Return [X, Y] of the center of cell containing provided text 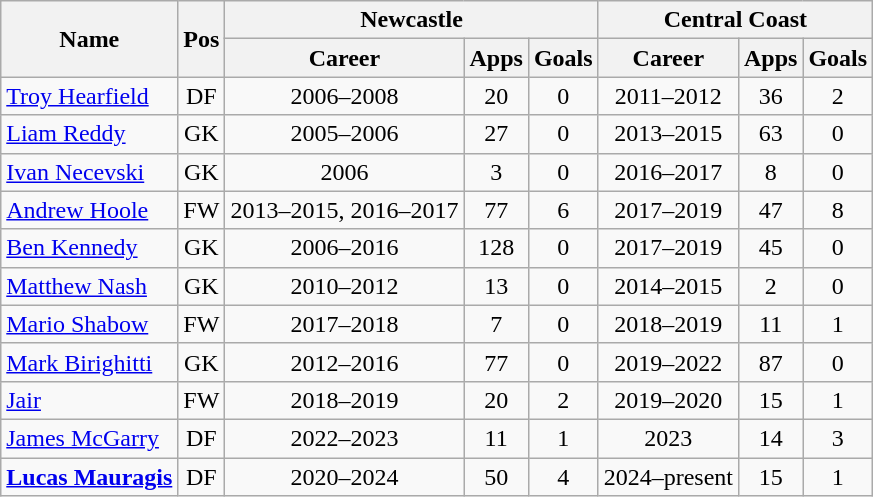
4 [563, 477]
2019–2020 [668, 400]
Mark Birighitti [90, 362]
2006 [344, 172]
2017–2018 [344, 324]
36 [770, 96]
47 [770, 210]
Newcastle [412, 20]
2006–2016 [344, 248]
Jair [90, 400]
2013–2015 [668, 134]
2013–2015, 2016–2017 [344, 210]
Ben Kennedy [90, 248]
Liam Reddy [90, 134]
Lucas Mauragis [90, 477]
45 [770, 248]
27 [496, 134]
14 [770, 438]
128 [496, 248]
2006–2008 [344, 96]
2019–2022 [668, 362]
2020–2024 [344, 477]
Pos [202, 39]
Name [90, 39]
Mario Shabow [90, 324]
87 [770, 362]
Matthew Nash [90, 286]
Troy Hearfield [90, 96]
2016–2017 [668, 172]
6 [563, 210]
2014–2015 [668, 286]
2023 [668, 438]
Ivan Necevski [90, 172]
2024–present [668, 477]
7 [496, 324]
Andrew Hoole [90, 210]
2012–2016 [344, 362]
2011–2012 [668, 96]
Central Coast [736, 20]
13 [496, 286]
2010–2012 [344, 286]
50 [496, 477]
2005–2006 [344, 134]
2022–2023 [344, 438]
63 [770, 134]
James McGarry [90, 438]
